Scan for the cell matching the given text and deliver its (x, y) coordinate at center. 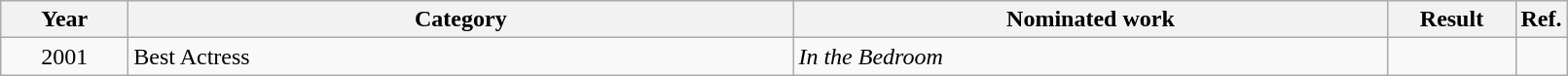
Nominated work (1090, 19)
Year (64, 19)
Result (1452, 19)
Category (461, 19)
2001 (64, 57)
In the Bedroom (1090, 57)
Best Actress (461, 57)
Ref. (1542, 19)
